Locate the cell with the specified text and output its [x, y] center coordinate. 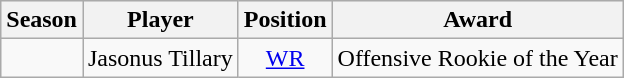
Position [285, 20]
Award [478, 20]
Player [160, 20]
WR [285, 58]
Offensive Rookie of the Year [478, 58]
Season [42, 20]
Jasonus Tillary [160, 58]
